From the cell containing the given text, extract its center point as [X, Y] coordinate. 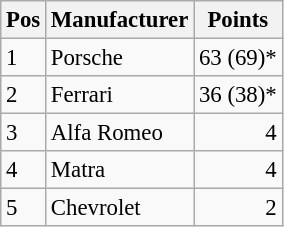
36 (38)* [238, 95]
Matra [120, 170]
Manufacturer [120, 20]
Points [238, 20]
Chevrolet [120, 208]
63 (69)* [238, 58]
Porsche [120, 58]
5 [24, 208]
1 [24, 58]
Alfa Romeo [120, 133]
3 [24, 133]
Pos [24, 20]
Ferrari [120, 95]
